Search for the cell housing the specified text and yield its [X, Y] center coordinate. 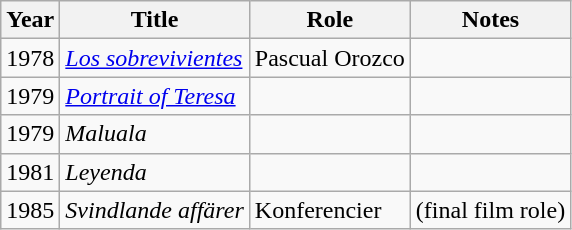
(final film role) [490, 210]
Portrait of Teresa [154, 96]
1981 [30, 172]
Konferencier [330, 210]
Notes [490, 20]
Leyenda [154, 172]
1978 [30, 58]
Maluala [154, 134]
Pascual Orozco [330, 58]
Svindlande affärer [154, 210]
Year [30, 20]
Role [330, 20]
Los sobrevivientes [154, 58]
1985 [30, 210]
Title [154, 20]
